Return the (X, Y) coordinate for the center point of the cell that contains the specified text.  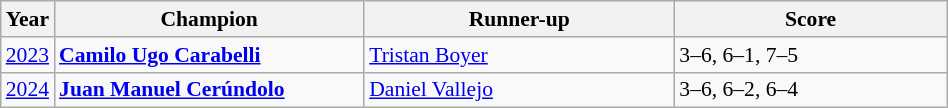
2023 (28, 55)
3–6, 6–1, 7–5 (810, 55)
Champion (209, 19)
2024 (28, 90)
3–6, 6–2, 6–4 (810, 90)
Camilo Ugo Carabelli (209, 55)
Year (28, 19)
Score (810, 19)
Tristan Boyer (519, 55)
Runner-up (519, 19)
Daniel Vallejo (519, 90)
Juan Manuel Cerúndolo (209, 90)
